Scan for the cell matching the given text and deliver its (X, Y) coordinate at center. 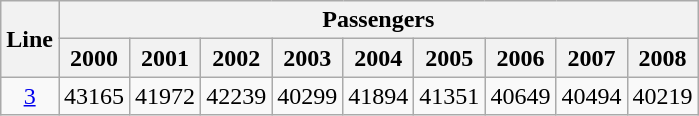
2007 (592, 58)
2003 (308, 58)
40299 (308, 96)
2000 (94, 58)
2005 (450, 58)
2008 (662, 58)
2001 (166, 58)
41351 (450, 96)
2002 (236, 58)
Passengers (378, 20)
40649 (520, 96)
40494 (592, 96)
2004 (378, 58)
41972 (166, 96)
2006 (520, 58)
42239 (236, 96)
Line (30, 39)
41894 (378, 96)
3 (30, 96)
40219 (662, 96)
43165 (94, 96)
